Pinpoint the cell where the given text exists, returning its (X, Y) midpoint coordinate. 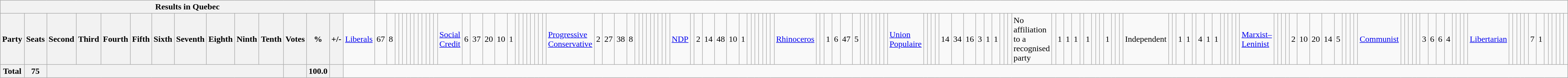
Party (12, 39)
Progressive Conservative (570, 39)
Fourth (115, 39)
Total (12, 71)
Votes (295, 39)
16 (970, 39)
27 (608, 39)
Libertarian (1488, 39)
100.0 (318, 71)
Communist (1379, 39)
Social Credit (450, 39)
+/- (336, 39)
48 (721, 39)
% (318, 39)
34 (957, 39)
Independent (1146, 39)
Liberals (359, 39)
Rhinoceros (795, 39)
Union Populaire (905, 39)
Seats (35, 39)
Second (62, 39)
38 (621, 39)
7 (1532, 39)
75 (35, 71)
NDP (680, 39)
Third (89, 39)
Sixth (163, 39)
Results in Quebec (187, 7)
Fifth (141, 39)
Ninth (247, 39)
Marxist–Leninist (1257, 39)
37 (476, 39)
Tenth (271, 39)
67 (380, 39)
Seventh (190, 39)
47 (846, 39)
Eighth (221, 39)
No affiliation to a recognised party (1032, 39)
